Capture the cell that displays the provided text and extract its (x, y) central coordinate. 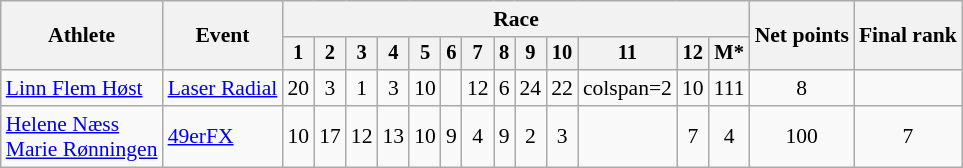
Laser Radial (223, 88)
11 (628, 54)
5 (425, 54)
M* (730, 54)
Event (223, 36)
49erFX (223, 136)
13 (394, 136)
Final rank (908, 36)
Helene NæssMarie Rønningen (82, 136)
Net points (802, 36)
17 (330, 136)
Athlete (82, 36)
Race (516, 19)
22 (562, 88)
100 (802, 136)
Linn Flem Høst (82, 88)
24 (530, 88)
111 (730, 88)
colspan=2 (628, 88)
20 (298, 88)
